Capture the cell that displays the provided text and extract its [x, y] central coordinate. 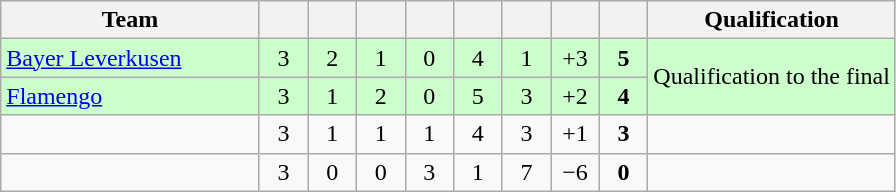
Bayer Leverkusen [130, 58]
+1 [576, 134]
Flamengo [130, 96]
+3 [576, 58]
+2 [576, 96]
Qualification to the final [772, 77]
Team [130, 20]
Qualification [772, 20]
−6 [576, 172]
7 [526, 172]
